Find where the given text appears and provide that cell's center as (x, y) coordinate. 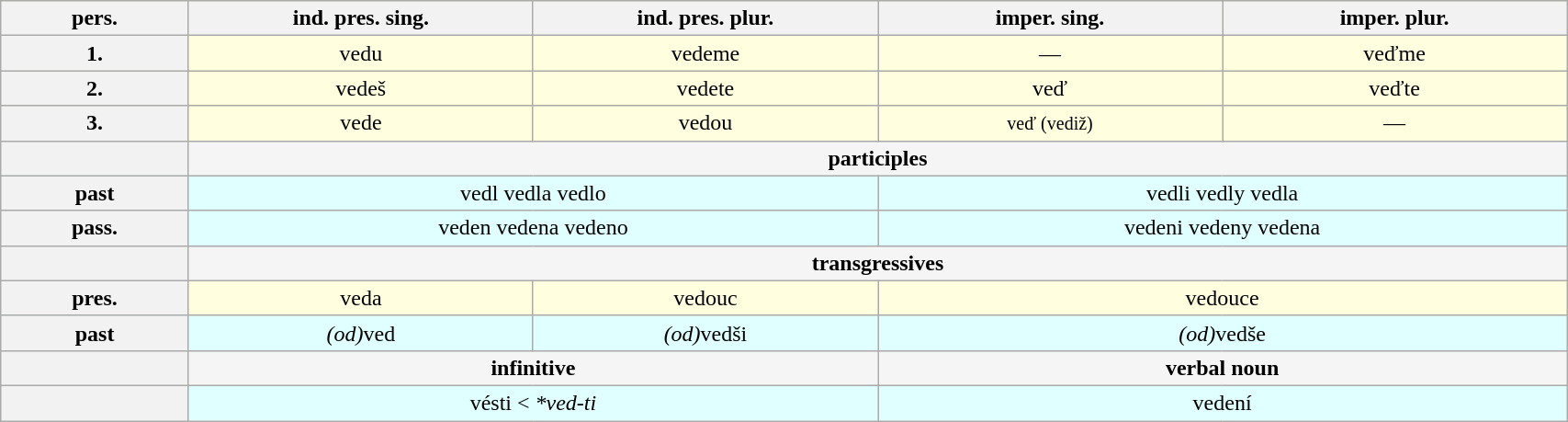
vede (360, 123)
1. (96, 53)
veda (360, 298)
vedouc (705, 298)
vésti < *ved-ti (533, 403)
vedou (705, 123)
pres. (96, 298)
participles (877, 158)
(od)vedše (1223, 333)
2. (96, 88)
(od)vedši (705, 333)
vedl vedla vedlo (533, 193)
veďte (1394, 88)
3. (96, 123)
vedeme (705, 53)
vedouce (1223, 298)
(od)ved (360, 333)
veď (vediž) (1051, 123)
veden vedena vedeno (533, 228)
vedeš (360, 88)
veď (1051, 88)
veďme (1394, 53)
transgressives (877, 263)
imper. plur. (1394, 18)
ind. pres. plur. (705, 18)
infinitive (533, 368)
verbal noun (1223, 368)
imper. sing. (1051, 18)
ind. pres. sing. (360, 18)
pass. (96, 228)
pers. (96, 18)
vedete (705, 88)
vedení (1223, 403)
vedeni vedeny vedena (1223, 228)
vedli vedly vedla (1223, 193)
vedu (360, 53)
